Locate the cell with the specified text and output its [X, Y] center coordinate. 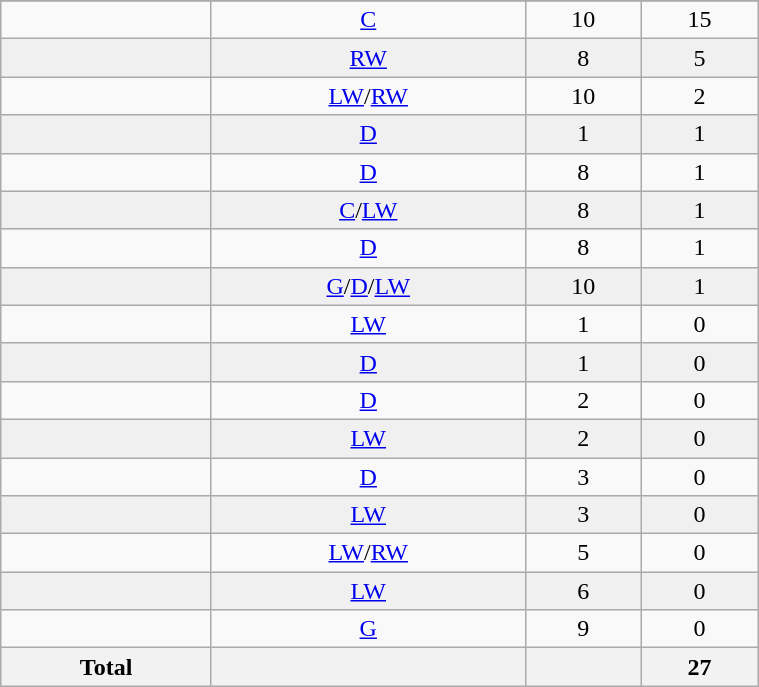
9 [583, 629]
15 [699, 20]
RW [368, 58]
27 [699, 667]
C/LW [368, 210]
Total [106, 667]
6 [583, 591]
C [368, 20]
G [368, 629]
G/D/LW [368, 286]
